Return [X, Y] of the center of cell containing provided text 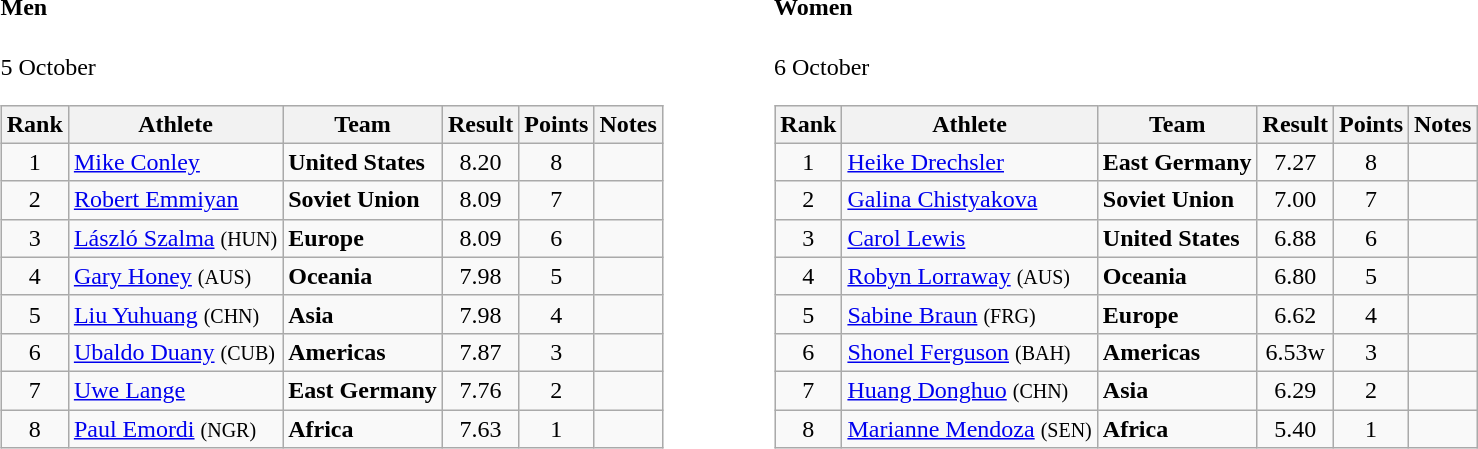
Heike Drechsler [970, 162]
6.88 [1295, 238]
6.62 [1295, 314]
Robyn Lorraway (AUS) [970, 276]
7.27 [1295, 162]
Uwe Lange [175, 390]
Galina Chistyakova [970, 200]
7.63 [480, 429]
Sabine Braun (FRG) [970, 314]
7.87 [480, 352]
Mike Conley [175, 162]
7.00 [1295, 200]
Huang Donghuo (CHN) [970, 390]
Shonel Ferguson (BAH) [970, 352]
Carol Lewis [970, 238]
Ubaldo Duany (CUB) [175, 352]
6.80 [1295, 276]
Gary Honey (AUS) [175, 276]
7.76 [480, 390]
6.29 [1295, 390]
Robert Emmiyan [175, 200]
Marianne Mendoza (SEN) [970, 429]
5.40 [1295, 429]
8.20 [480, 162]
László Szalma (HUN) [175, 238]
6.53w [1295, 352]
Paul Emordi (NGR) [175, 429]
Liu Yuhuang (CHN) [175, 314]
